Scan for the cell matching the given text and deliver its (X, Y) coordinate at center. 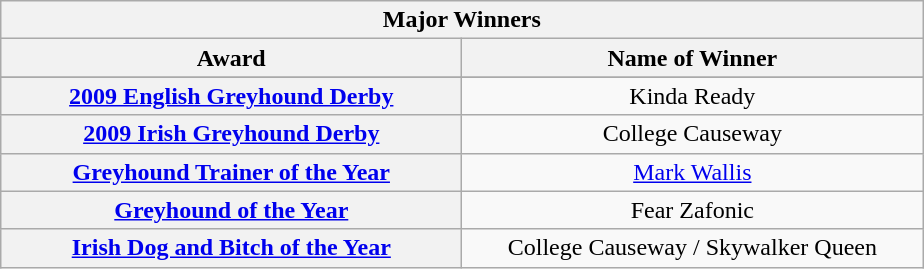
College Causeway / Skywalker Queen (692, 248)
College Causeway (692, 134)
Kinda Ready (692, 96)
Mark Wallis (692, 172)
Name of Winner (692, 58)
2009 English Greyhound Derby (232, 96)
Greyhound Trainer of the Year (232, 172)
Greyhound of the Year (232, 210)
Award (232, 58)
2009 Irish Greyhound Derby (232, 134)
Major Winners (462, 20)
Fear Zafonic (692, 210)
Irish Dog and Bitch of the Year (232, 248)
